From the cell containing the given text, extract its center point as (X, Y) coordinate. 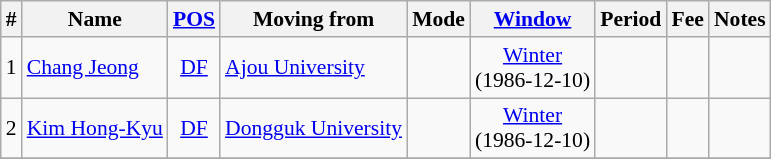
Dongguk University (314, 128)
Name (95, 19)
Mode (438, 19)
POS (194, 19)
Chang Jeong (95, 68)
# (12, 19)
Notes (740, 19)
2 (12, 128)
Ajou University (314, 68)
Period (630, 19)
Fee (687, 19)
1 (12, 68)
Window (532, 19)
Kim Hong-Kyu (95, 128)
Moving from (314, 19)
